For the text-containing cell, return its midpoint in [X, Y] coordinate format. 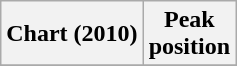
Chart (2010) [72, 34]
Peakposition [189, 34]
